Determine the [X, Y] coordinate at the center of the cell enclosing the given text.  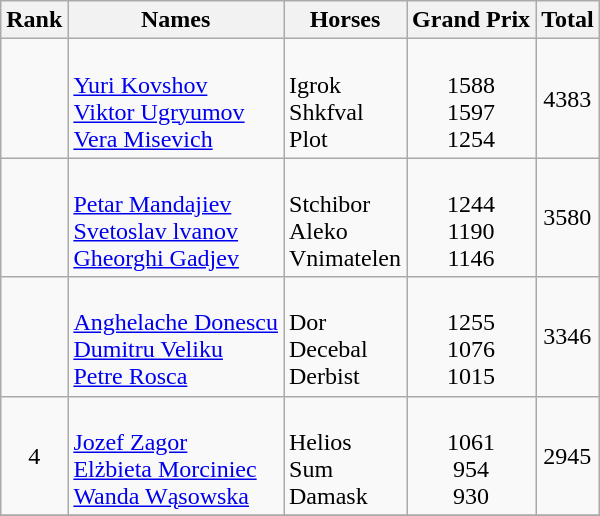
Igrok Shkfval Plot [346, 98]
3580 [568, 218]
DorDecebalDerbist [346, 336]
Names [176, 20]
Rank [34, 20]
StchiborAlekoVnimatelen [346, 218]
Grand Prix [472, 20]
Petar MandajievSvetoslav lvanov Gheorghi Gadjev [176, 218]
158815971254 [472, 98]
3346 [568, 336]
Jozef Zagor Elżbieta Morciniec Wanda Wąsowska [176, 456]
125510761015 [472, 336]
124411901146 [472, 218]
Total [568, 20]
4383 [568, 98]
Yuri Kovshov Viktor Ugryumov Vera Misevich [176, 98]
Horses [346, 20]
1061954930 [472, 456]
2945 [568, 456]
HeliosSumDamask [346, 456]
4 [34, 456]
Anghelache Donescu Dumitru Veliku Petre Rosca [176, 336]
